Detect which cell encompasses the target text, then output its [X, Y] center coordinate. 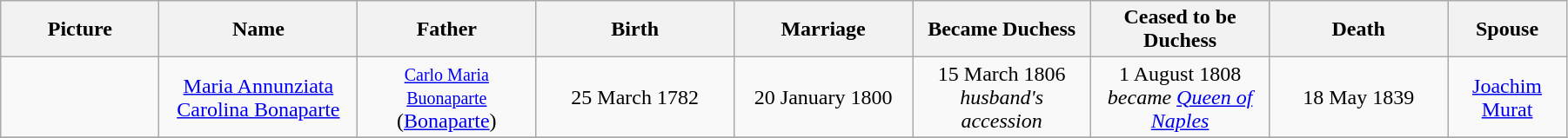
15 March 1806husband's accession [1002, 97]
18 May 1839 [1359, 97]
25 March 1782 [635, 97]
20 January 1800 [823, 97]
Birth [635, 30]
Maria Annunziata Carolina Bonaparte [258, 97]
Carlo Maria Buonaparte(Bonaparte) [447, 97]
Father [447, 30]
Death [1359, 30]
Ceased to be Duchess [1180, 30]
Joachim Murat [1507, 97]
Spouse [1507, 30]
Picture [80, 30]
Marriage [823, 30]
Name [258, 30]
Became Duchess [1002, 30]
1 August 1808became Queen of Naples [1180, 97]
